Output the (x, y) coordinate of the center of the cell containing the given text.  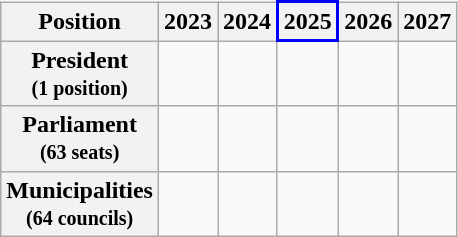
2027 (428, 22)
Parliament(63 seats) (80, 138)
2026 (368, 22)
2025 (308, 22)
2024 (248, 22)
Municipalities(64 councils) (80, 204)
2023 (188, 22)
Position (80, 22)
President(1 position) (80, 74)
